For the text-containing cell, return its midpoint in [x, y] coordinate format. 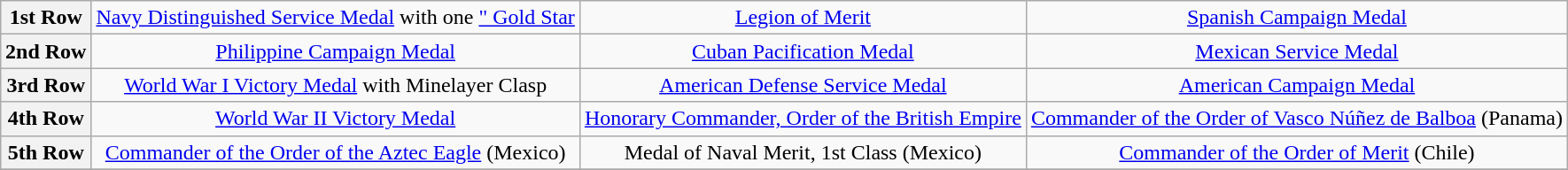
Mexican Service Medal [1297, 51]
Medal of Naval Merit, 1st Class (Mexico) [803, 152]
Commander of the Order of the Aztec Eagle (Mexico) [335, 152]
1st Row [46, 18]
Legion of Merit [803, 18]
Honorary Commander, Order of the British Empire [803, 119]
4th Row [46, 119]
Philippine Campaign Medal [335, 51]
Spanish Campaign Medal [1297, 18]
Commander of the Order of Merit (Chile) [1297, 152]
3rd Row [46, 85]
2nd Row [46, 51]
American Defense Service Medal [803, 85]
World War I Victory Medal with Minelayer Clasp [335, 85]
World War II Victory Medal [335, 119]
Commander of the Order of Vasco Núñez de Balboa (Panama) [1297, 119]
Navy Distinguished Service Medal with one " Gold Star [335, 18]
Cuban Pacification Medal [803, 51]
5th Row [46, 152]
American Campaign Medal [1297, 85]
